Determine the (x, y) coordinate at the center of the cell enclosing the given text.  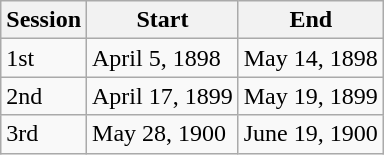
End (310, 20)
May 14, 1898 (310, 58)
June 19, 1900 (310, 134)
3rd (44, 134)
April 17, 1899 (163, 96)
2nd (44, 96)
April 5, 1898 (163, 58)
May 28, 1900 (163, 134)
1st (44, 58)
May 19, 1899 (310, 96)
Session (44, 20)
Start (163, 20)
